For the text-containing cell, return its midpoint in (X, Y) coordinate format. 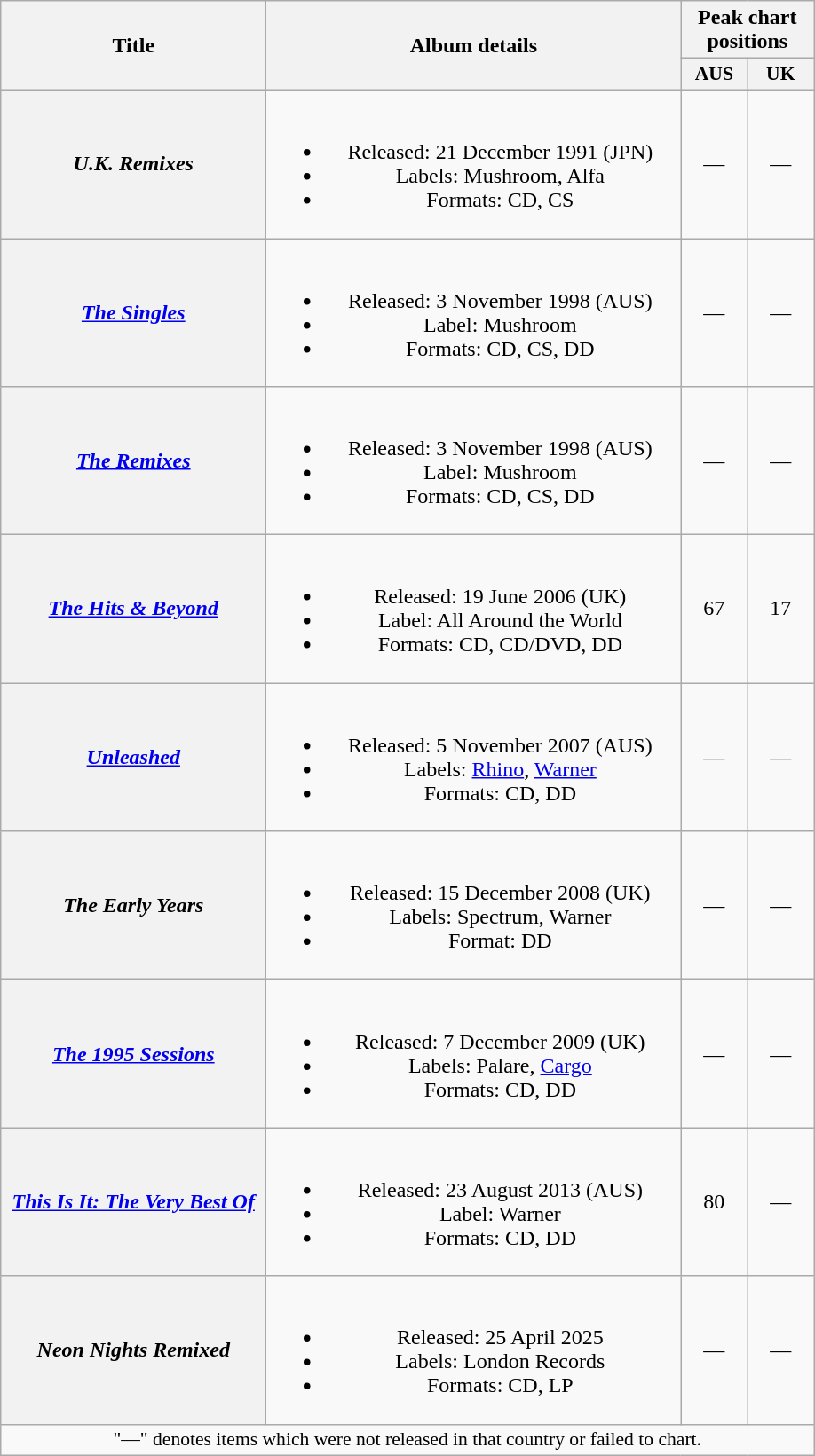
Released: 7 December 2009 (UK)Labels: Palare, CargoFormats: CD, DD (474, 1054)
67 (714, 609)
Released: 5 November 2007 (AUS)Labels: Rhino, WarnerFormats: CD, DD (474, 758)
Released: 19 June 2006 (UK)Label: All Around the WorldFormats: CD, CD/DVD, DD (474, 609)
Unleashed (133, 758)
Peak chart positions (748, 30)
Neon Nights Remixed (133, 1350)
"—" denotes items which were not released in that country or failed to chart. (407, 1440)
Title (133, 46)
17 (781, 609)
Album details (474, 46)
Released: 15 December 2008 (UK)Labels: Spectrum, WarnerFormat: DD (474, 905)
UK (781, 75)
The Early Years (133, 905)
Released: 25 April 2025Labels: London RecordsFormats: CD, LP (474, 1350)
Released: 21 December 1991 (JPN)Labels: Mushroom, AlfaFormats: CD, CS (474, 163)
The Hits & Beyond (133, 609)
The Singles (133, 312)
Released: 23 August 2013 (AUS)Label: WarnerFormats: CD, DD (474, 1201)
AUS (714, 75)
The Remixes (133, 461)
U.K. Remixes (133, 163)
The 1995 Sessions (133, 1054)
This Is It: The Very Best Of (133, 1201)
80 (714, 1201)
